Search for the cell housing the specified text and yield its [x, y] center coordinate. 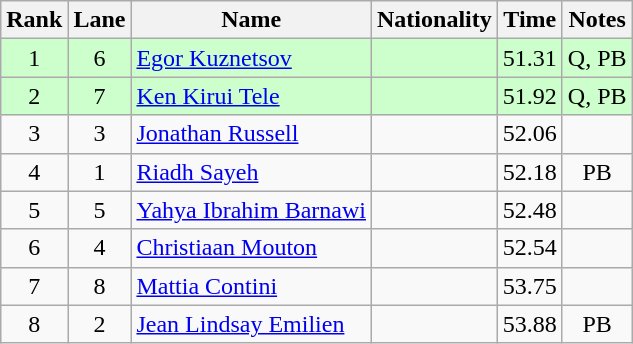
Ken Kirui Tele [252, 96]
52.48 [530, 210]
Time [530, 20]
Rank [34, 20]
53.75 [530, 286]
Yahya Ibrahim Barnawi [252, 210]
Riadh Sayeh [252, 172]
Egor Kuznetsov [252, 58]
Name [252, 20]
Jonathan Russell [252, 134]
51.31 [530, 58]
Christiaan Mouton [252, 248]
Notes [597, 20]
51.92 [530, 96]
Mattia Contini [252, 286]
Lane [100, 20]
52.54 [530, 248]
52.06 [530, 134]
Nationality [435, 20]
Jean Lindsay Emilien [252, 324]
52.18 [530, 172]
53.88 [530, 324]
